From the cell containing the given text, extract its center point as [X, Y] coordinate. 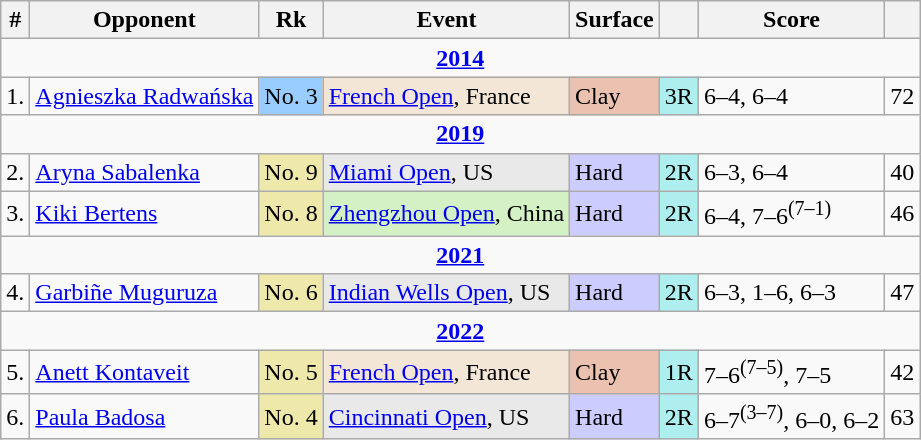
Agnieszka Radwańska [144, 96]
72 [902, 96]
No. 5 [291, 372]
Cincinnati Open, US [446, 416]
Paula Badosa [144, 416]
63 [902, 416]
6–4, 7–6(7–1) [791, 214]
# [16, 20]
1R [678, 372]
Miami Open, US [446, 172]
No. 8 [291, 214]
Kiki Bertens [144, 214]
2. [16, 172]
7–6(7–5), 7–5 [791, 372]
No. 3 [291, 96]
No. 6 [291, 293]
Indian Wells Open, US [446, 293]
No. 4 [291, 416]
1. [16, 96]
2022 [460, 331]
40 [902, 172]
47 [902, 293]
4. [16, 293]
5. [16, 372]
6. [16, 416]
Rk [291, 20]
42 [902, 372]
Event [446, 20]
6–3, 6–4 [791, 172]
2021 [460, 255]
3. [16, 214]
Zhengzhou Open, China [446, 214]
Garbiñe Muguruza [144, 293]
46 [902, 214]
6–3, 1–6, 6–3 [791, 293]
No. 9 [291, 172]
Surface [615, 20]
Aryna Sabalenka [144, 172]
2019 [460, 134]
Score [791, 20]
2014 [460, 58]
6–4, 6–4 [791, 96]
Anett Kontaveit [144, 372]
6–7(3–7), 6–0, 6–2 [791, 416]
3R [678, 96]
Opponent [144, 20]
